Output the (x, y) coordinate of the center of the cell containing the given text.  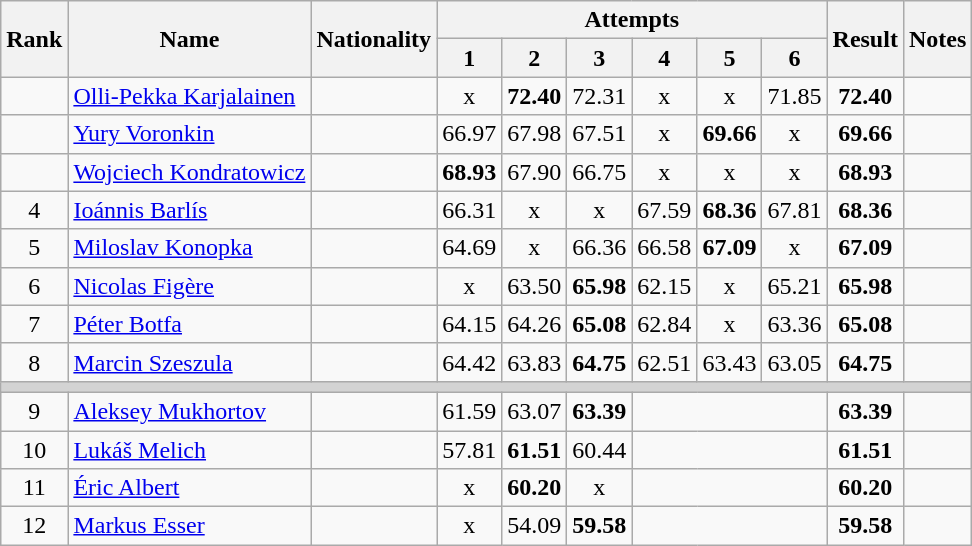
62.84 (664, 324)
Nationality (374, 39)
3 (600, 58)
Aleksey Mukhortov (190, 411)
Notes (937, 39)
66.75 (600, 172)
66.58 (664, 248)
Olli-Pekka Karjalainen (190, 96)
63.05 (794, 362)
64.26 (534, 324)
Wojciech Kondratowicz (190, 172)
63.36 (794, 324)
Péter Botfa (190, 324)
8 (34, 362)
67.59 (664, 210)
67.90 (534, 172)
Attempts (632, 20)
64.69 (470, 248)
63.83 (534, 362)
66.31 (470, 210)
61.59 (470, 411)
62.15 (664, 286)
12 (34, 526)
71.85 (794, 96)
67.81 (794, 210)
67.51 (600, 134)
Yury Voronkin (190, 134)
Miloslav Konopka (190, 248)
9 (34, 411)
66.36 (600, 248)
7 (34, 324)
67.98 (534, 134)
Rank (34, 39)
63.07 (534, 411)
57.81 (470, 449)
Ioánnis Barlís (190, 210)
72.31 (600, 96)
62.51 (664, 362)
Result (865, 39)
64.42 (470, 362)
11 (34, 488)
Lukáš Melich (190, 449)
Name (190, 39)
Marcin Szeszula (190, 362)
66.97 (470, 134)
64.15 (470, 324)
54.09 (534, 526)
10 (34, 449)
Markus Esser (190, 526)
Éric Albert (190, 488)
2 (534, 58)
63.50 (534, 286)
1 (470, 58)
Nicolas Figère (190, 286)
60.44 (600, 449)
65.21 (794, 286)
63.43 (730, 362)
